Return the [x, y] coordinate for the center point of the cell that contains the specified text.  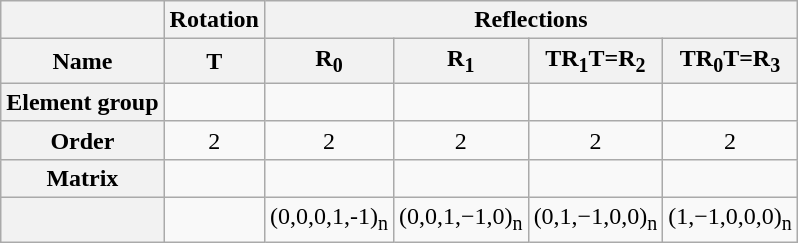
Rotation [214, 20]
(1,−1,0,0,0)n [730, 219]
(0,0,0,1,-1)n [328, 219]
Element group [82, 102]
Matrix [82, 178]
(0,0,1,−1,0)n [460, 219]
T [214, 61]
Name [82, 61]
(0,1,−1,0,0)n [596, 219]
R1 [460, 61]
R0 [328, 61]
TR0T=R3 [730, 61]
Order [82, 140]
TR1T=R2 [596, 61]
Reflections [530, 20]
